From the cell containing the given text, extract its center point as (X, Y) coordinate. 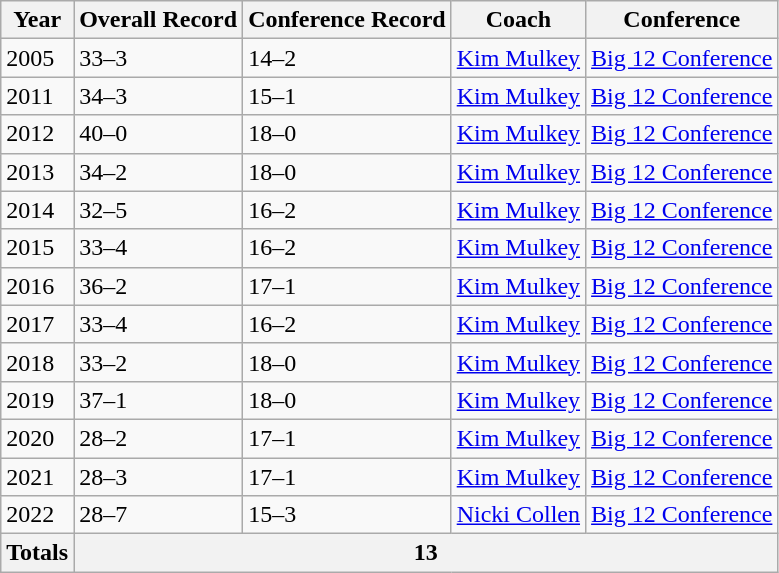
2014 (38, 210)
33–2 (158, 362)
Nicki Collen (518, 515)
2019 (38, 400)
2013 (38, 172)
36–2 (158, 286)
28–7 (158, 515)
2022 (38, 515)
34–2 (158, 172)
Coach (518, 20)
2021 (38, 477)
2020 (38, 438)
15–3 (348, 515)
2016 (38, 286)
2012 (38, 134)
Totals (38, 553)
2005 (38, 58)
32–5 (158, 210)
40–0 (158, 134)
28–3 (158, 477)
37–1 (158, 400)
2018 (38, 362)
2011 (38, 96)
14–2 (348, 58)
13 (426, 553)
34–3 (158, 96)
Conference Record (348, 20)
Conference (682, 20)
Year (38, 20)
Overall Record (158, 20)
28–2 (158, 438)
2015 (38, 248)
2017 (38, 324)
15–1 (348, 96)
33–3 (158, 58)
